Identify which cell holds the provided text, then report its [x, y] central coordinate. 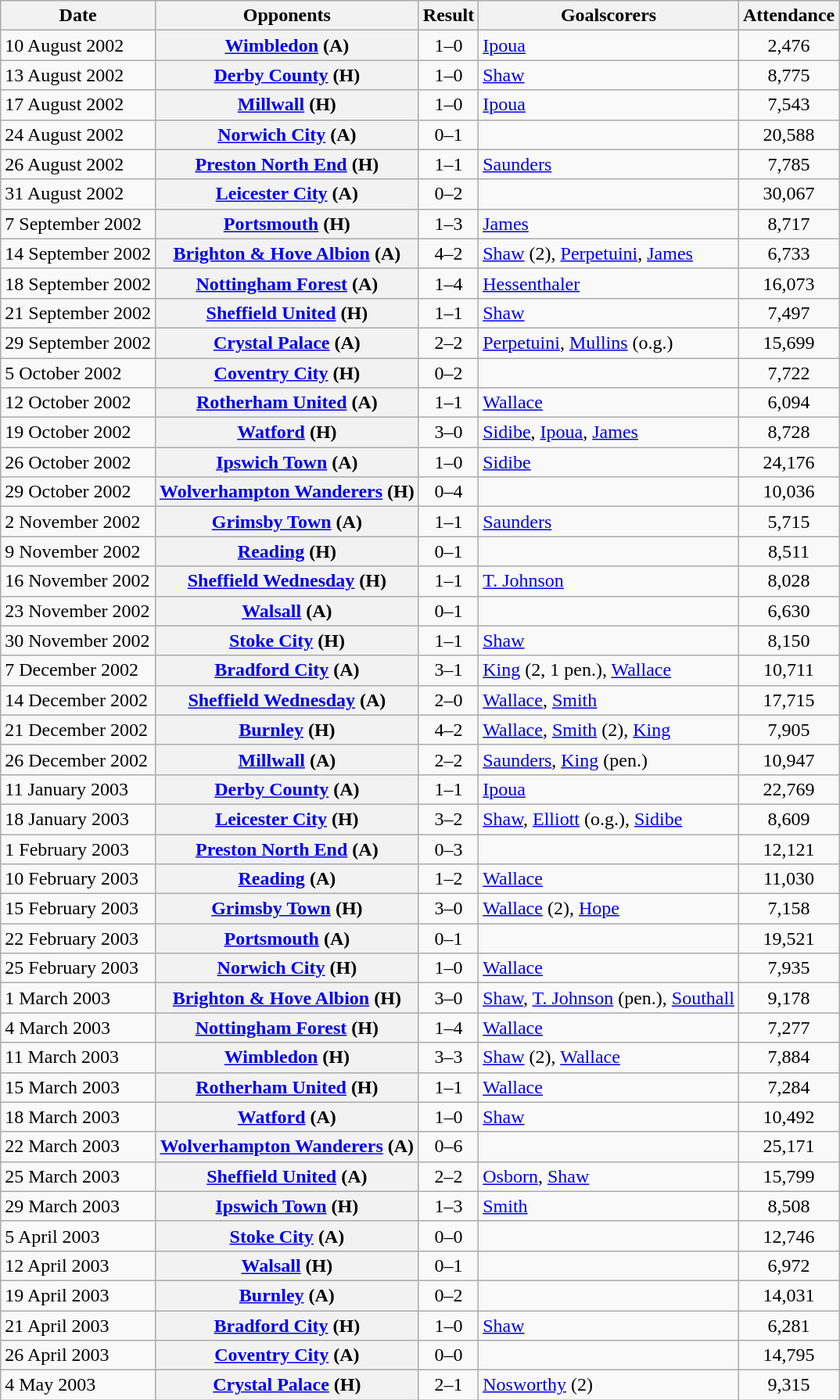
Norwich City (A) [286, 135]
Walsall (H) [286, 1265]
11 March 2003 [78, 1057]
Burnley (A) [286, 1295]
Wimbledon (H) [286, 1057]
8,511 [788, 551]
Wolverhampton Wanderers (A) [286, 1147]
Sheffield United (A) [286, 1176]
Perpetuini, Mullins (o.g.) [608, 343]
4 May 2003 [78, 1385]
Preston North End (H) [286, 164]
Wimbledon (A) [286, 45]
1 February 2003 [78, 849]
Ipswich Town (A) [286, 462]
3–1 [448, 670]
21 September 2002 [78, 313]
7,935 [788, 968]
Hessenthaler [608, 283]
James [608, 224]
10 August 2002 [78, 45]
2 November 2002 [78, 522]
Wallace, Smith [608, 700]
T. Johnson [608, 581]
12 April 2003 [78, 1265]
Crystal Palace (A) [286, 343]
17,715 [788, 700]
Burnley (H) [286, 730]
Nottingham Forest (H) [286, 1028]
Wolverhampton Wanderers (H) [286, 492]
Wallace, Smith (2), King [608, 730]
10,492 [788, 1117]
18 September 2002 [78, 283]
5 April 2003 [78, 1236]
16,073 [788, 283]
6,972 [788, 1265]
30,067 [788, 194]
Shaw (2), Wallace [608, 1057]
22 March 2003 [78, 1147]
Derby County (A) [286, 789]
7,158 [788, 909]
9,315 [788, 1385]
9 November 2002 [78, 551]
21 December 2002 [78, 730]
10,711 [788, 670]
8,717 [788, 224]
0–4 [448, 492]
Nottingham Forest (A) [286, 283]
Bradford City (H) [286, 1326]
7,284 [788, 1087]
7 December 2002 [78, 670]
Sidibe, Ipoua, James [608, 433]
29 September 2002 [78, 343]
Shaw (2), Perpetuini, James [608, 253]
22 February 2003 [78, 939]
King (2, 1 pen.), Wallace [608, 670]
Grimsby Town (A) [286, 522]
Shaw, Elliott (o.g.), Sidibe [608, 819]
26 October 2002 [78, 462]
Portsmouth (H) [286, 224]
25 February 2003 [78, 968]
19,521 [788, 939]
25 March 2003 [78, 1176]
20,588 [788, 135]
Bradford City (A) [286, 670]
2–0 [448, 700]
19 October 2002 [78, 433]
23 November 2002 [78, 611]
2–1 [448, 1385]
7 September 2002 [78, 224]
7,884 [788, 1057]
8,728 [788, 433]
Crystal Palace (H) [286, 1385]
Date [78, 16]
7,543 [788, 105]
Stoke City (A) [286, 1236]
9,178 [788, 998]
21 April 2003 [78, 1326]
10 February 2003 [78, 879]
Brighton & Hove Albion (H) [286, 998]
Opponents [286, 16]
26 December 2002 [78, 759]
Sheffield Wednesday (A) [286, 700]
0–6 [448, 1147]
8,609 [788, 819]
12 October 2002 [78, 403]
6,281 [788, 1326]
7,277 [788, 1028]
Goalscorers [608, 16]
26 August 2002 [78, 164]
11 January 2003 [78, 789]
10,036 [788, 492]
15,699 [788, 343]
14 September 2002 [78, 253]
8,028 [788, 581]
18 March 2003 [78, 1117]
24 August 2002 [78, 135]
Preston North End (A) [286, 849]
Nosworthy (2) [608, 1385]
1 March 2003 [78, 998]
Walsall (A) [286, 611]
15 February 2003 [78, 909]
Sidibe [608, 462]
Brighton & Hove Albion (A) [286, 253]
4 March 2003 [78, 1028]
12,121 [788, 849]
Derby County (H) [286, 75]
Smith [608, 1206]
12,746 [788, 1236]
Leicester City (H) [286, 819]
Millwall (H) [286, 105]
Reading (A) [286, 879]
25,171 [788, 1147]
Watford (H) [286, 433]
2,476 [788, 45]
7,722 [788, 373]
14,031 [788, 1295]
6,630 [788, 611]
5,715 [788, 522]
5 October 2002 [78, 373]
14,795 [788, 1355]
Shaw, T. Johnson (pen.), Southall [608, 998]
8,150 [788, 641]
Watford (A) [286, 1117]
17 August 2002 [78, 105]
29 March 2003 [78, 1206]
Leicester City (A) [286, 194]
15 March 2003 [78, 1087]
Saunders, King (pen.) [608, 759]
6,094 [788, 403]
22,769 [788, 789]
31 August 2002 [78, 194]
Rotherham United (H) [286, 1087]
Portsmouth (A) [286, 939]
Norwich City (H) [286, 968]
7,497 [788, 313]
16 November 2002 [78, 581]
10,947 [788, 759]
Sheffield Wednesday (H) [286, 581]
29 October 2002 [78, 492]
6,733 [788, 253]
11,030 [788, 879]
8,508 [788, 1206]
30 November 2002 [78, 641]
Sheffield United (H) [286, 313]
Rotherham United (A) [286, 403]
Ipswich Town (H) [286, 1206]
0–3 [448, 849]
18 January 2003 [78, 819]
Millwall (A) [286, 759]
Reading (H) [286, 551]
Attendance [788, 16]
13 August 2002 [78, 75]
14 December 2002 [78, 700]
15,799 [788, 1176]
Result [448, 16]
24,176 [788, 462]
Grimsby Town (H) [286, 909]
1–2 [448, 879]
19 April 2003 [78, 1295]
Osborn, Shaw [608, 1176]
26 April 2003 [78, 1355]
7,905 [788, 730]
Coventry City (H) [286, 373]
3–2 [448, 819]
3–3 [448, 1057]
Wallace (2), Hope [608, 909]
8,775 [788, 75]
7,785 [788, 164]
Coventry City (A) [286, 1355]
Stoke City (H) [286, 641]
